Scan for the cell matching the given text and deliver its (X, Y) coordinate at center. 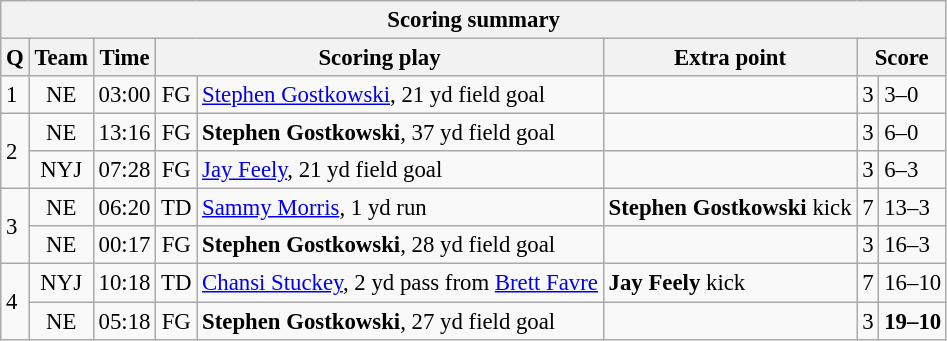
16–10 (913, 283)
Stephen Gostkowski, 28 yd field goal (400, 245)
03:00 (124, 95)
05:18 (124, 321)
Extra point (730, 58)
Chansi Stuckey, 2 yd pass from Brett Favre (400, 283)
10:18 (124, 283)
Stephen Gostkowski, 27 yd field goal (400, 321)
1 (15, 95)
Team (61, 58)
6–0 (913, 133)
Scoring play (380, 58)
4 (15, 302)
Stephen Gostkowski, 21 yd field goal (400, 95)
Q (15, 58)
Stephen Gostkowski kick (730, 208)
00:17 (124, 245)
13:16 (124, 133)
Jay Feely, 21 yd field goal (400, 170)
6–3 (913, 170)
19–10 (913, 321)
13–3 (913, 208)
Score (902, 58)
2 (15, 152)
Sammy Morris, 1 yd run (400, 208)
Jay Feely kick (730, 283)
07:28 (124, 170)
3–0 (913, 95)
Stephen Gostkowski, 37 yd field goal (400, 133)
Scoring summary (474, 20)
Time (124, 58)
06:20 (124, 208)
16–3 (913, 245)
